Determine the (X, Y) coordinate at the center of the cell enclosing the given text.  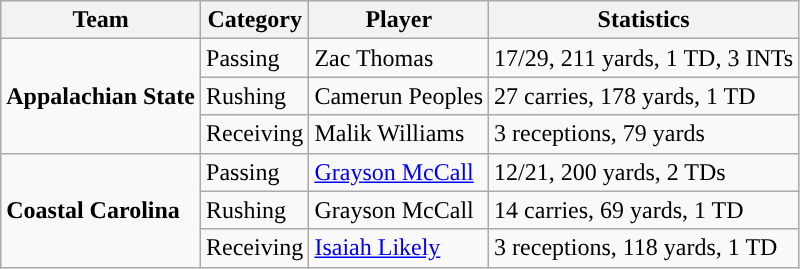
17/29, 211 yards, 1 TD, 3 INTs (644, 58)
Player (399, 20)
Camerun Peoples (399, 96)
Category (255, 20)
27 carries, 178 yards, 1 TD (644, 96)
Statistics (644, 20)
3 receptions, 79 yards (644, 134)
12/21, 200 yards, 2 TDs (644, 172)
Malik Williams (399, 134)
Isaiah Likely (399, 248)
Team (101, 20)
Appalachian State (101, 96)
14 carries, 69 yards, 1 TD (644, 210)
Zac Thomas (399, 58)
3 receptions, 118 yards, 1 TD (644, 248)
Coastal Carolina (101, 210)
